Capture the cell that displays the provided text and extract its (X, Y) central coordinate. 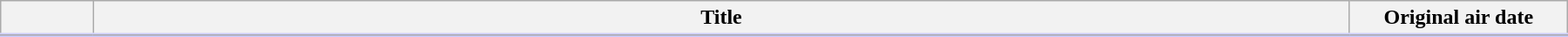
Original air date (1458, 18)
Title (721, 18)
